Return [x, y] of the center of cell containing provided text 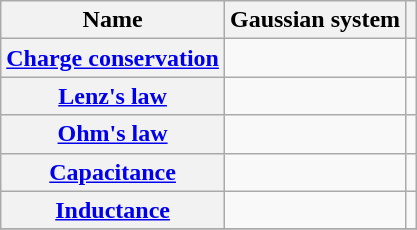
Lenz's law [113, 96]
Capacitance [113, 172]
Charge conservation [113, 58]
Inductance [113, 210]
Ohm's law [113, 134]
Name [113, 20]
Gaussian system [314, 20]
